Identify which cell holds the provided text, then report its [x, y] central coordinate. 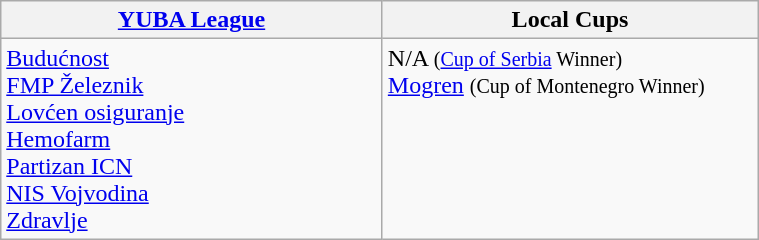
N/A (Cup of Serbia Winner)Mogren (Cup of Montenegro Winner) [570, 139]
Local Cups [570, 20]
YUBA League [192, 20]
BudućnostFMP ŽeleznikLovćen osiguranjeHemofarmPartizan ICNNIS Vojvodina Zdravlje [192, 139]
